Provide the [X, Y] coordinate of the cell's center where the given text is located.  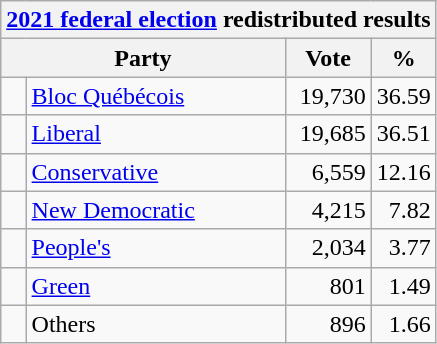
1.66 [404, 324]
People's [156, 248]
896 [328, 324]
3.77 [404, 248]
19,730 [328, 96]
4,215 [328, 210]
801 [328, 286]
36.51 [404, 134]
2021 federal election redistributed results [218, 20]
New Democratic [156, 210]
1.49 [404, 286]
Party [143, 58]
6,559 [328, 172]
12.16 [404, 172]
Conservative [156, 172]
19,685 [328, 134]
2,034 [328, 248]
% [404, 58]
Bloc Québécois [156, 96]
36.59 [404, 96]
Vote [328, 58]
7.82 [404, 210]
Green [156, 286]
Liberal [156, 134]
Others [156, 324]
